For the text-containing cell, return its midpoint in [x, y] coordinate format. 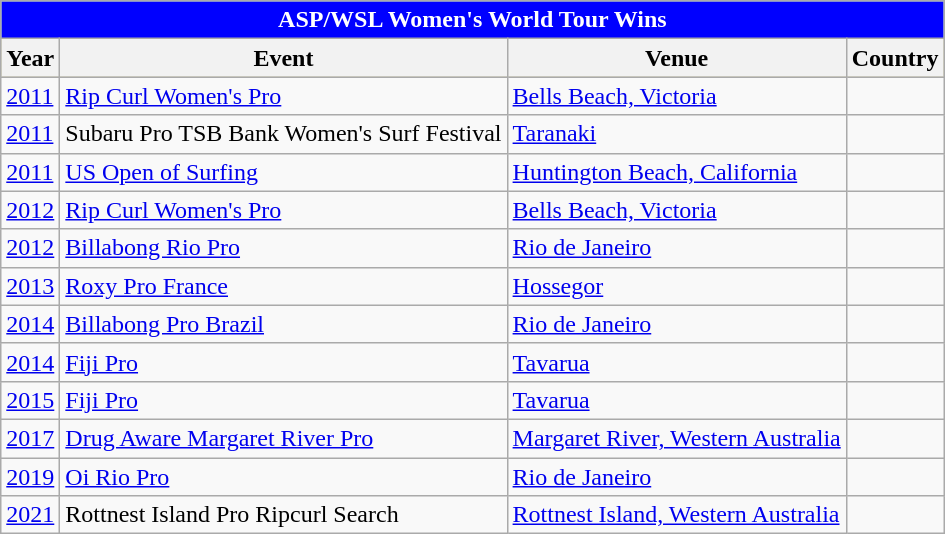
Billabong Pro Brazil [284, 324]
2019 [30, 477]
Huntington Beach, California [676, 172]
Roxy Pro France [284, 286]
Event [284, 58]
Subaru Pro TSB Bank Women's Surf Festival [284, 134]
2015 [30, 400]
Rottnest Island, Western Australia [676, 515]
Venue [676, 58]
Hossegor [676, 286]
2017 [30, 438]
Year [30, 58]
2021 [30, 515]
Margaret River, Western Australia [676, 438]
2013 [30, 286]
Billabong Rio Pro [284, 248]
Drug Aware Margaret River Pro [284, 438]
Taranaki [676, 134]
Country [895, 58]
Oi Rio Pro [284, 477]
US Open of Surfing [284, 172]
Rottnest Island Pro Ripcurl Search [284, 515]
ASP/WSL Women's World Tour Wins [472, 20]
